Identify which cell holds the provided text, then report its (x, y) central coordinate. 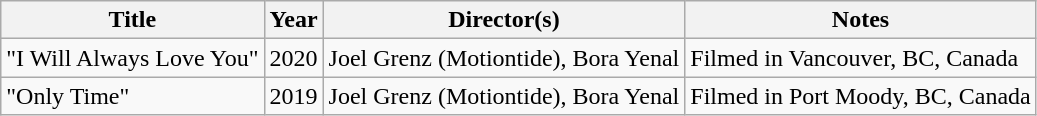
Filmed in Vancouver, BC, Canada (861, 58)
Title (132, 20)
Notes (861, 20)
Year (294, 20)
2020 (294, 58)
2019 (294, 96)
Director(s) (504, 20)
"I Will Always Love You" (132, 58)
"Only Time" (132, 96)
Filmed in Port Moody, BC, Canada (861, 96)
